Locate the cell with the specified text and output its [X, Y] center coordinate. 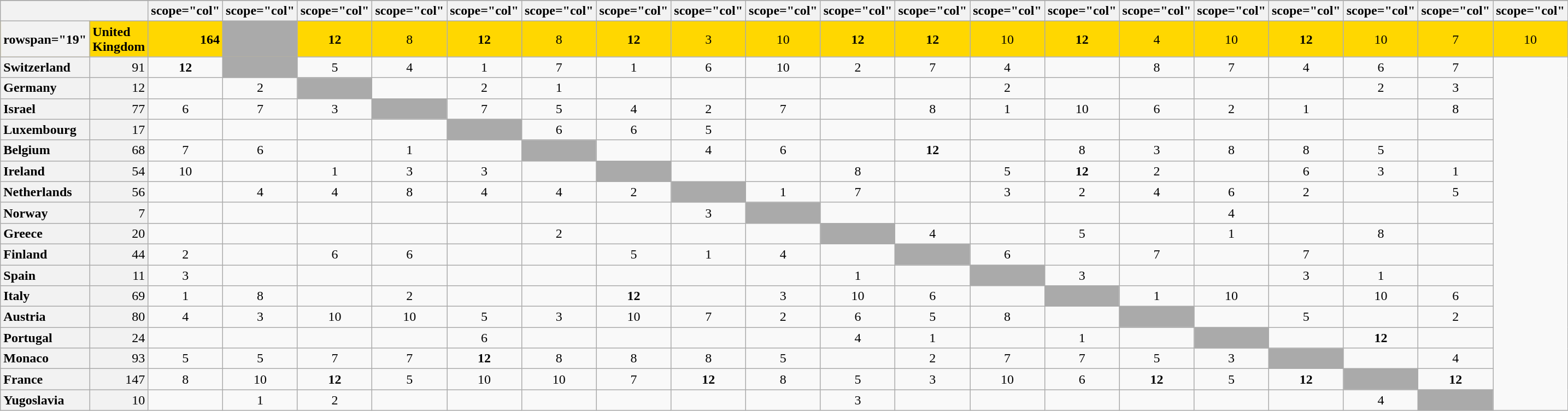
44 [119, 254]
17 [119, 130]
20 [119, 233]
Belgium [45, 150]
Spain [45, 275]
Netherlands [45, 192]
United Kingdom [119, 39]
11 [119, 275]
Greece [45, 233]
Finland [45, 254]
56 [119, 192]
Austria [45, 317]
Ireland [45, 171]
147 [119, 379]
Yugoslavia [45, 400]
Portugal [45, 338]
Norway [45, 213]
77 [119, 109]
Israel [45, 109]
54 [119, 171]
Luxembourg [45, 130]
24 [119, 338]
68 [119, 150]
91 [119, 67]
164 [186, 39]
Germany [45, 88]
Switzerland [45, 67]
Monaco [45, 359]
Italy [45, 296]
80 [119, 317]
93 [119, 359]
France [45, 379]
69 [119, 296]
rowspan="19" [45, 39]
